For the text-containing cell, return its midpoint in (X, Y) coordinate format. 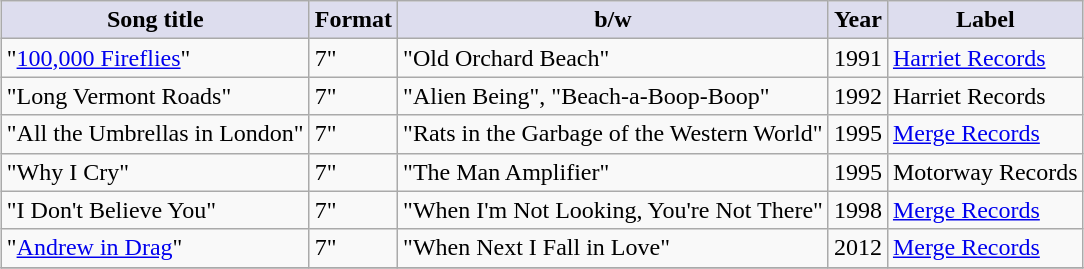
"When I'm Not Looking, You're Not There" (614, 210)
"Rats in the Garbage of the Western World" (614, 134)
"The Man Amplifier" (614, 172)
"Andrew in Drag" (155, 248)
"Alien Being", "Beach-a-Boop-Boop" (614, 96)
"Why I Cry" (155, 172)
"Old Orchard Beach" (614, 58)
Format (353, 20)
"Long Vermont Roads" (155, 96)
"100,000 Fireflies" (155, 58)
1998 (858, 210)
1992 (858, 96)
b/w (614, 20)
Song title (155, 20)
Motorway Records (985, 172)
"When Next I Fall in Love" (614, 248)
1991 (858, 58)
Label (985, 20)
"I Don't Believe You" (155, 210)
Year (858, 20)
2012 (858, 248)
"All the Umbrellas in London" (155, 134)
